Return the [x, y] coordinate for the center point of the cell that contains the specified text.  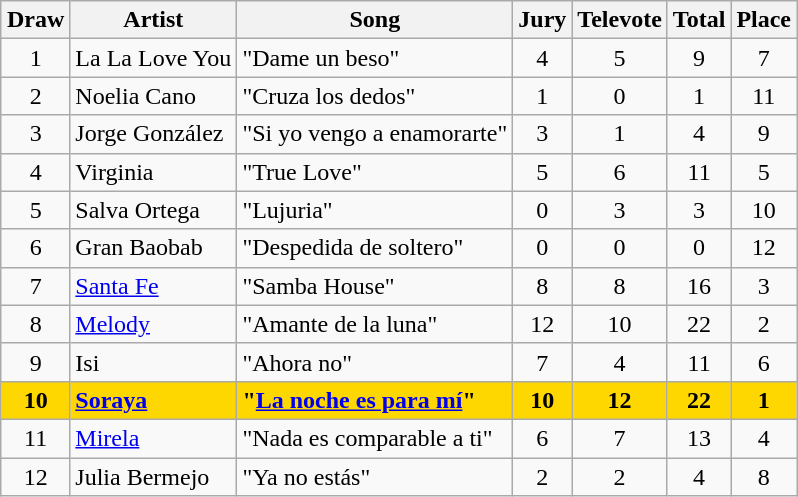
Artist [154, 20]
Place [764, 20]
"Nada es comparable a ti" [375, 438]
"Ahora no" [375, 362]
Total [699, 20]
Salva Ortega [154, 210]
Gran Baobab [154, 248]
"Si yo vengo a enamorarte" [375, 134]
Santa Fe [154, 286]
13 [699, 438]
"Lujuria" [375, 210]
Isi [154, 362]
Mirela [154, 438]
Jorge González [154, 134]
"Amante de la luna" [375, 324]
Televote [620, 20]
"Despedida de soltero" [375, 248]
"La noche es para mí" [375, 400]
"Samba House" [375, 286]
"Cruza los dedos" [375, 96]
Melody [154, 324]
16 [699, 286]
Noelia Cano [154, 96]
Draw [35, 20]
"Dame un beso" [375, 58]
"Ya no estás" [375, 477]
Jury [542, 20]
"True Love" [375, 172]
Soraya [154, 400]
Julia Bermejo [154, 477]
La La Love You [154, 58]
Virginia [154, 172]
Song [375, 20]
